Identify which cell holds the provided text, then report its [X, Y] central coordinate. 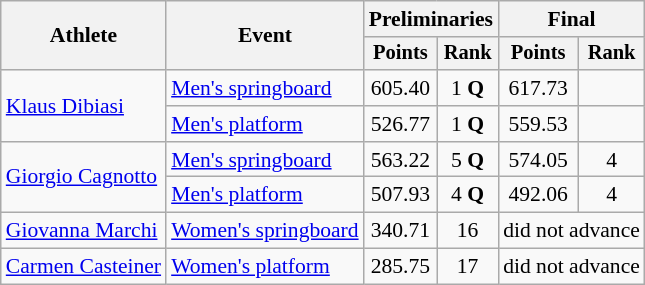
526.77 [401, 124]
617.73 [538, 88]
507.93 [401, 195]
17 [468, 267]
492.06 [538, 195]
285.75 [401, 267]
574.05 [538, 160]
Preliminaries [431, 19]
Athlete [84, 36]
Giorgio Cagnotto [84, 178]
340.71 [401, 231]
Giovanna Marchi [84, 231]
4 Q [468, 195]
Klaus Dibiasi [84, 106]
559.53 [538, 124]
16 [468, 231]
Event [265, 36]
Women's springboard [265, 231]
563.22 [401, 160]
Women's platform [265, 267]
5 Q [468, 160]
Carmen Casteiner [84, 267]
605.40 [401, 88]
Final [572, 19]
